From the cell containing the given text, extract its center point as (x, y) coordinate. 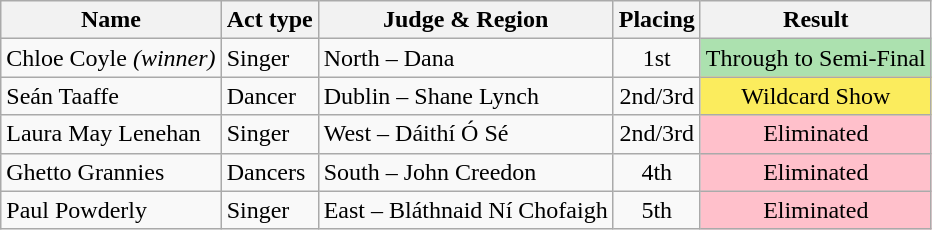
South – John Creedon (466, 172)
Wildcard Show (816, 96)
4th (656, 172)
Name (111, 20)
Dancers (270, 172)
1st (656, 58)
North – Dana (466, 58)
Ghetto Grannies (111, 172)
Laura May Lenehan (111, 134)
Paul Powderly (111, 210)
Act type (270, 20)
West – Dáithí Ó Sé (466, 134)
5th (656, 210)
Chloe Coyle (winner) (111, 58)
Seán Taaffe (111, 96)
Placing (656, 20)
Through to Semi-Final (816, 58)
Dublin – Shane Lynch (466, 96)
Result (816, 20)
Dancer (270, 96)
Judge & Region (466, 20)
East – Bláthnaid Ní Chofaigh (466, 210)
